From the cell containing the given text, extract its center point as [X, Y] coordinate. 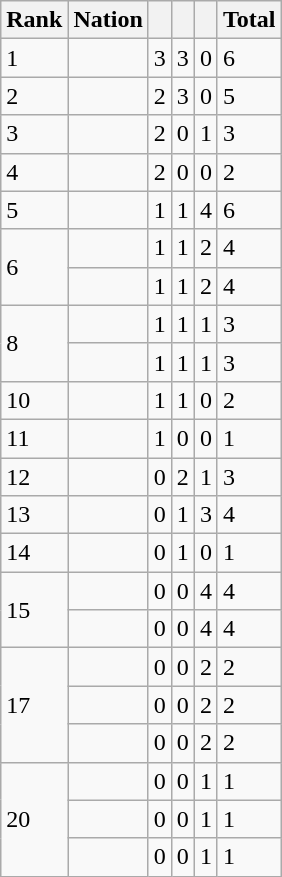
8 [34, 343]
13 [34, 515]
11 [34, 438]
14 [34, 553]
10 [34, 400]
Rank [34, 20]
Nation [108, 20]
17 [34, 705]
15 [34, 610]
12 [34, 477]
20 [34, 819]
Total [249, 20]
